Locate the cell with the specified text and output its (X, Y) center coordinate. 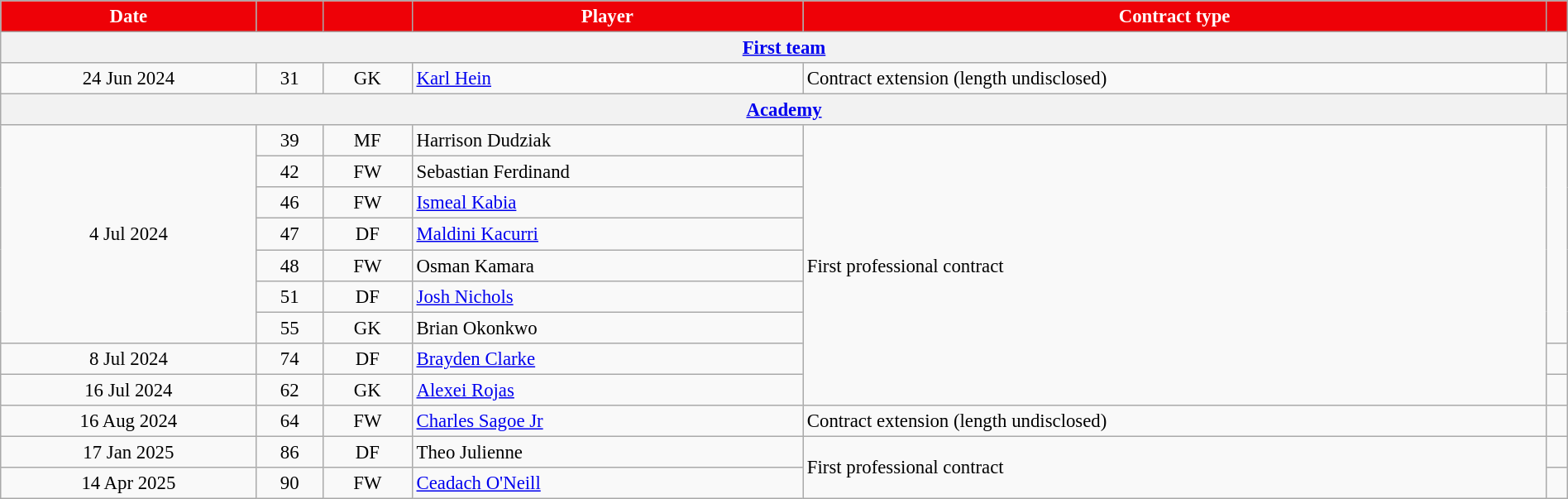
Osman Kamara (607, 266)
MF (367, 141)
55 (289, 328)
Karl Hein (607, 79)
42 (289, 172)
48 (289, 266)
Ismeal Kabia (607, 203)
64 (289, 421)
First team (784, 48)
Date (129, 17)
46 (289, 203)
Contract type (1174, 17)
90 (289, 483)
Maldini Kacurri (607, 234)
Brian Okonkwo (607, 328)
17 Jan 2025 (129, 452)
62 (289, 390)
Alexei Rojas (607, 390)
Harrison Dudziak (607, 141)
Sebastian Ferdinand (607, 172)
16 Jul 2024 (129, 390)
Theo Julienne (607, 452)
4 Jul 2024 (129, 233)
14 Apr 2025 (129, 483)
47 (289, 234)
8 Jul 2024 (129, 358)
39 (289, 141)
24 Jun 2024 (129, 79)
Academy (784, 110)
51 (289, 296)
Charles Sagoe Jr (607, 421)
Ceadach O'Neill (607, 483)
Brayden Clarke (607, 358)
86 (289, 452)
Player (607, 17)
74 (289, 358)
31 (289, 79)
16 Aug 2024 (129, 421)
Josh Nichols (607, 296)
